Return (x, y) of the center of cell containing provided text 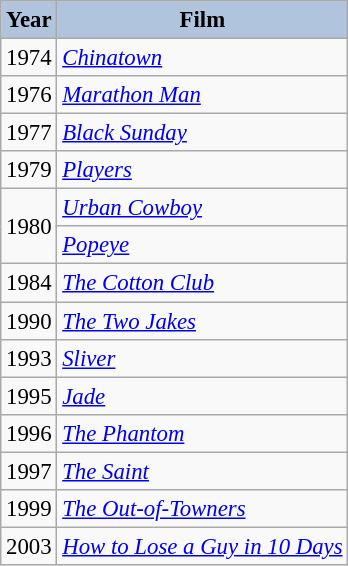
2003 (29, 546)
1997 (29, 471)
Popeye (202, 245)
The Two Jakes (202, 321)
Chinatown (202, 58)
1984 (29, 283)
1995 (29, 396)
Marathon Man (202, 95)
Film (202, 20)
1990 (29, 321)
The Saint (202, 471)
The Phantom (202, 433)
Players (202, 170)
1979 (29, 170)
1974 (29, 58)
Urban Cowboy (202, 208)
1977 (29, 133)
1999 (29, 509)
The Cotton Club (202, 283)
How to Lose a Guy in 10 Days (202, 546)
Sliver (202, 358)
1996 (29, 433)
1976 (29, 95)
1980 (29, 226)
Jade (202, 396)
Year (29, 20)
1993 (29, 358)
The Out-of-Towners (202, 509)
Black Sunday (202, 133)
